Return (X, Y) of the center of cell containing provided text 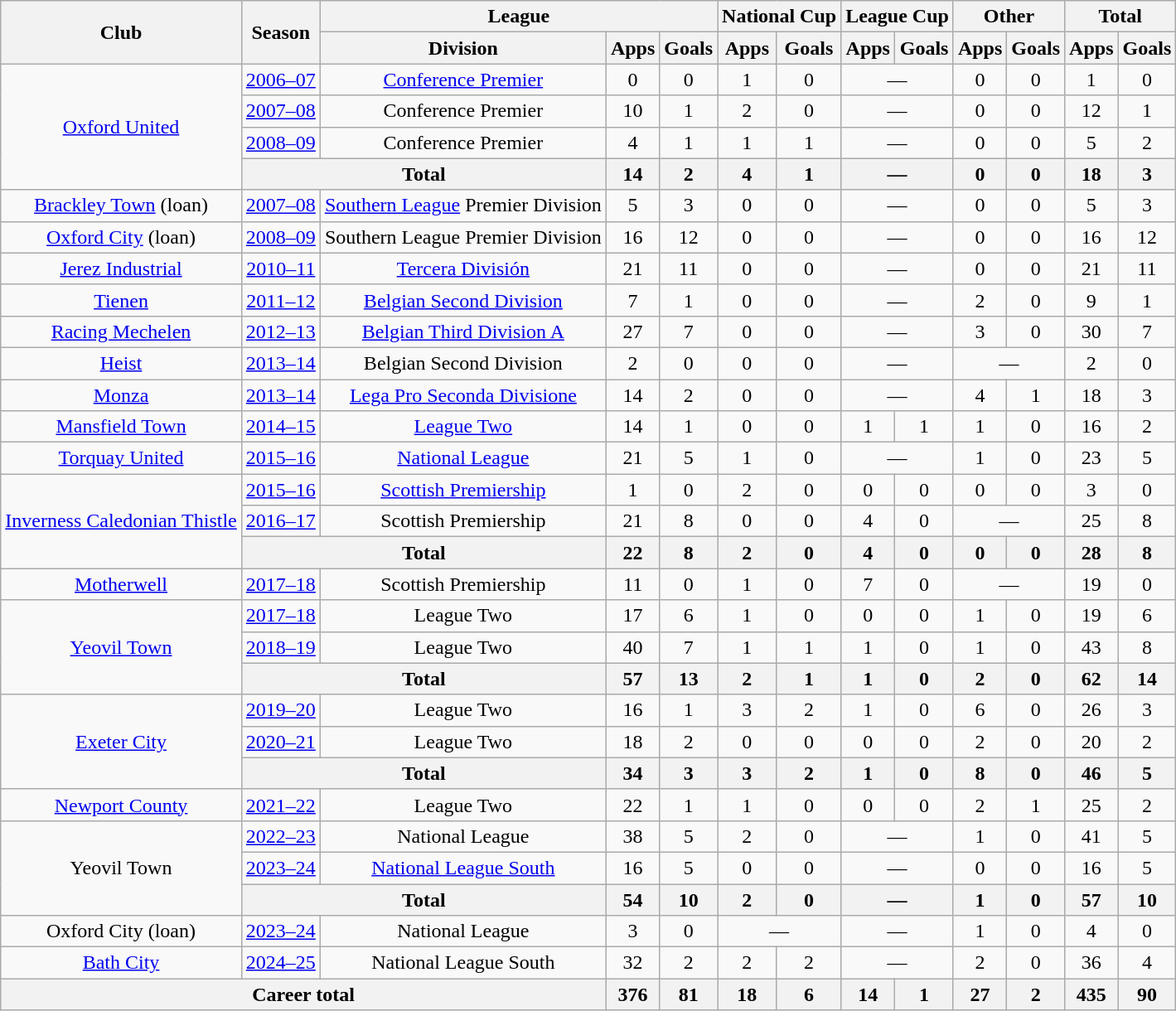
Tienen (121, 300)
National Cup (779, 17)
26 (1091, 710)
2021–22 (280, 805)
43 (1091, 647)
Jerez Industrial (121, 268)
17 (632, 616)
36 (1091, 963)
2022–23 (280, 836)
Motherwell (121, 584)
81 (689, 994)
Mansfield Town (121, 427)
46 (1091, 773)
9 (1091, 300)
Oxford United (121, 127)
20 (1091, 742)
Tercera División (462, 268)
Belgian Third Division A (462, 331)
38 (632, 836)
Other (1009, 17)
2011–12 (280, 300)
2014–15 (280, 427)
13 (689, 679)
Career total (303, 994)
Lega Pro Seconda Divisione (462, 395)
Bath City (121, 963)
2010–11 (280, 268)
2006–07 (280, 80)
League (519, 17)
2019–20 (280, 710)
376 (632, 994)
28 (1091, 553)
Monza (121, 395)
Racing Mechelen (121, 331)
90 (1147, 994)
2012–13 (280, 331)
435 (1091, 994)
54 (632, 899)
Inverness Caledonian Thistle (121, 521)
Brackley Town (loan) (121, 206)
2024–25 (280, 963)
40 (632, 647)
34 (632, 773)
Season (280, 32)
Heist (121, 363)
Exeter City (121, 742)
Division (462, 48)
41 (1091, 836)
League Cup (898, 17)
Torquay United (121, 458)
30 (1091, 331)
Club (121, 32)
2016–17 (280, 521)
2020–21 (280, 742)
2018–19 (280, 647)
23 (1091, 458)
62 (1091, 679)
32 (632, 963)
Newport County (121, 805)
